Pinpoint the cell where the given text exists, returning its [X, Y] midpoint coordinate. 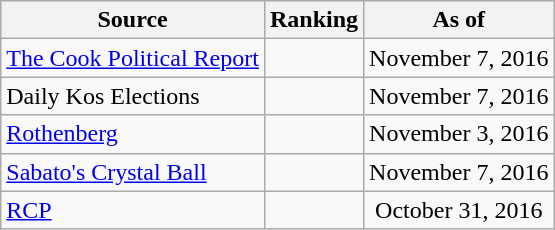
Rothenberg [133, 134]
November 3, 2016 [459, 134]
Ranking [314, 20]
Daily Kos Elections [133, 96]
RCP [133, 210]
Source [133, 20]
The Cook Political Report [133, 58]
As of [459, 20]
October 31, 2016 [459, 210]
Sabato's Crystal Ball [133, 172]
